Output the [x, y] coordinate of the center of the cell containing the given text.  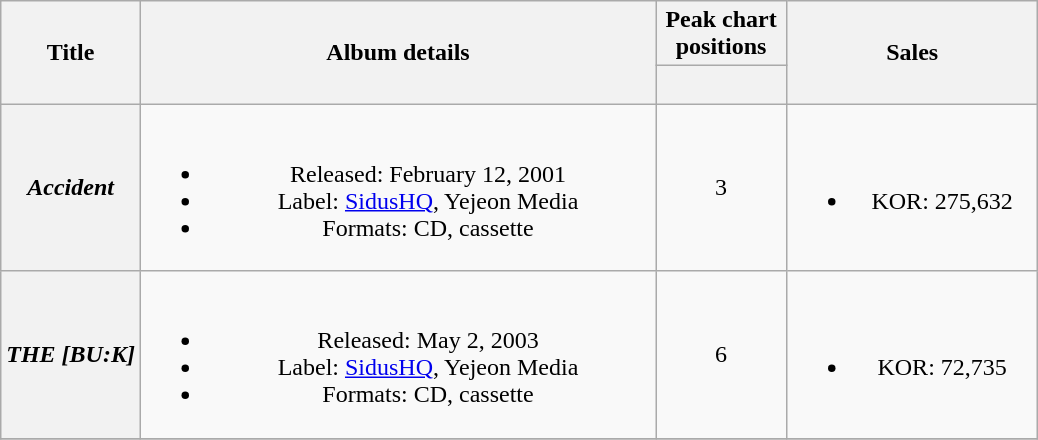
KOR: 275,632 [912, 188]
KOR: 72,735 [912, 354]
Sales [912, 52]
3 [722, 188]
Released: May 2, 2003Label: SidusHQ, Yejeon MediaFormats: CD, cassette [398, 354]
THE [BU:K] [71, 354]
Released: February 12, 2001Label: SidusHQ, Yejeon MediaFormats: CD, cassette [398, 188]
Title [71, 52]
6 [722, 354]
Album details [398, 52]
Peak chart positions [722, 34]
Accident [71, 188]
